Determine the [X, Y] coordinate at the center of the cell enclosing the given text.  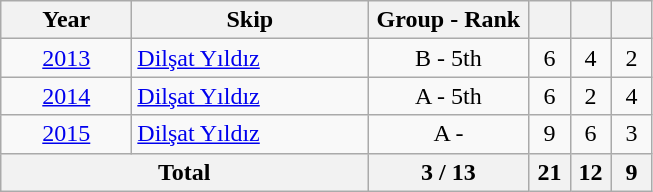
B - 5th [448, 58]
21 [550, 172]
Group - Rank [448, 20]
2013 [66, 58]
A - 5th [448, 96]
2014 [66, 96]
3 / 13 [448, 172]
Skip [250, 20]
12 [590, 172]
Total [184, 172]
Year [66, 20]
A - [448, 134]
2015 [66, 134]
3 [632, 134]
